Scan for the cell matching the given text and deliver its [X, Y] coordinate at center. 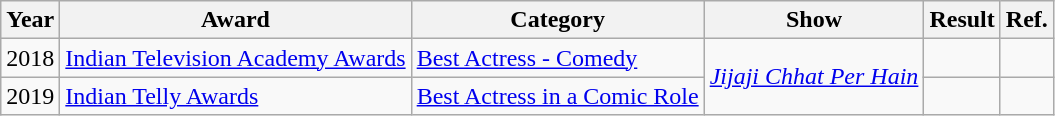
2019 [30, 96]
Indian Television Academy Awards [236, 58]
Ref. [1026, 20]
Show [814, 20]
Best Actress in a Comic Role [558, 96]
Indian Telly Awards [236, 96]
2018 [30, 58]
Jijaji Chhat Per Hain [814, 77]
Year [30, 20]
Award [236, 20]
Category [558, 20]
Best Actress - Comedy [558, 58]
Result [962, 20]
